Locate the cell with the specified text and output its [X, Y] center coordinate. 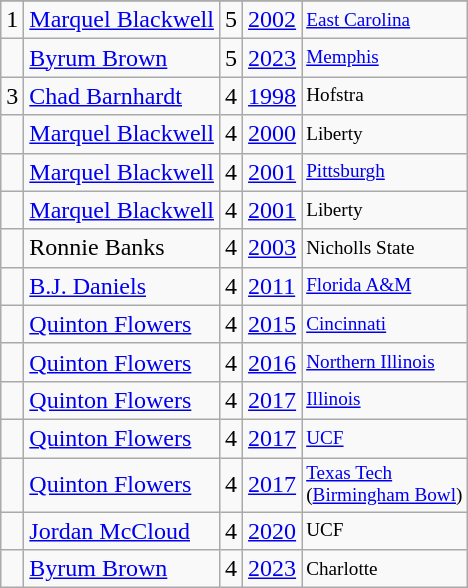
1998 [272, 96]
B.J. Daniels [122, 286]
Illinois [384, 400]
2002 [272, 20]
3 [12, 96]
1 [12, 20]
2015 [272, 324]
2020 [272, 531]
East Carolina [384, 20]
Charlotte [384, 569]
Hofstra [384, 96]
Northern Illinois [384, 362]
Pittsburgh [384, 172]
2016 [272, 362]
Nicholls State [384, 248]
2011 [272, 286]
Jordan McCloud [122, 531]
2000 [272, 134]
Texas Tech(Birmingham Bowl) [384, 485]
Florida A&M [384, 286]
Memphis [384, 58]
2003 [272, 248]
Ronnie Banks [122, 248]
Cincinnati [384, 324]
Chad Barnhardt [122, 96]
